Return the [X, Y] coordinate for the center point of the cell that contains the specified text.  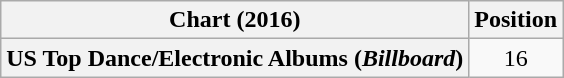
US Top Dance/Electronic Albums (Billboard) [235, 58]
Position [516, 20]
16 [516, 58]
Chart (2016) [235, 20]
